Identify which cell holds the provided text, then report its (x, y) central coordinate. 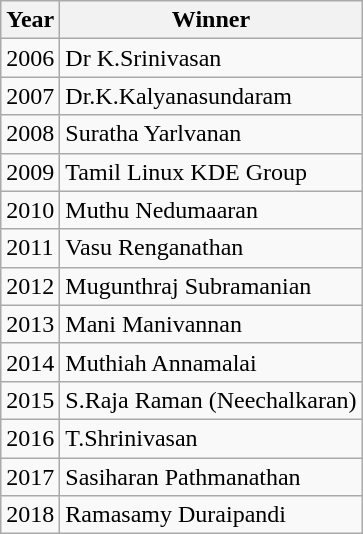
Dr K.Srinivasan (211, 58)
2006 (30, 58)
2010 (30, 210)
2008 (30, 134)
Sasiharan Pathmanathan (211, 477)
2017 (30, 477)
Muthu Nedumaaran (211, 210)
2013 (30, 324)
2016 (30, 438)
2009 (30, 172)
Winner (211, 20)
2015 (30, 400)
Suratha Yarlvanan (211, 134)
Dr.K.Kalyanasundaram (211, 96)
Mugunthraj Subramanian (211, 286)
Muthiah Annamalai (211, 362)
T.Shrinivasan (211, 438)
S.Raja Raman (Neechalkaran) (211, 400)
Tamil Linux KDE Group (211, 172)
2012 (30, 286)
2007 (30, 96)
Mani Manivannan (211, 324)
Ramasamy Duraipandi (211, 515)
Year (30, 20)
2018 (30, 515)
2011 (30, 248)
Vasu Renganathan (211, 248)
2014 (30, 362)
